From the cell containing the given text, extract its center point as [X, Y] coordinate. 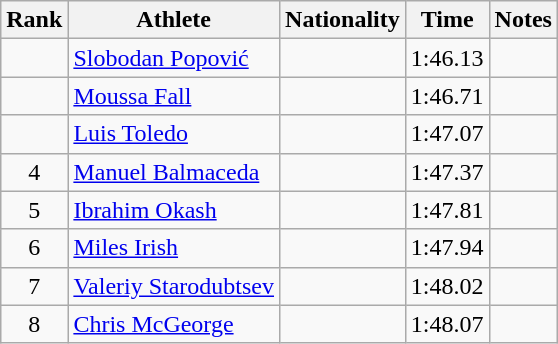
Slobodan Popović [174, 58]
5 [34, 210]
1:48.07 [447, 324]
1:46.13 [447, 58]
4 [34, 172]
7 [34, 286]
Luis Toledo [174, 134]
1:47.94 [447, 248]
1:47.07 [447, 134]
Manuel Balmaceda [174, 172]
1:48.02 [447, 286]
Rank [34, 20]
Notes [523, 20]
Ibrahim Okash [174, 210]
Time [447, 20]
1:47.37 [447, 172]
Athlete [174, 20]
Valeriy Starodubtsev [174, 286]
1:47.81 [447, 210]
8 [34, 324]
Nationality [343, 20]
1:46.71 [447, 96]
Miles Irish [174, 248]
Moussa Fall [174, 96]
6 [34, 248]
Chris McGeorge [174, 324]
